Find where the given text appears and provide that cell's center as [X, Y] coordinate. 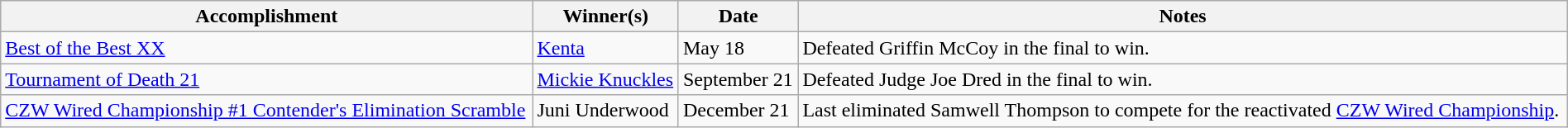
December 21 [738, 111]
Defeated Judge Joe Dred in the final to win. [1183, 79]
Last eliminated Samwell Thompson to compete for the reactivated CZW Wired Championship. [1183, 111]
May 18 [738, 48]
Accomplishment [266, 17]
Mickie Knuckles [605, 79]
CZW Wired Championship #1 Contender's Elimination Scramble [266, 111]
Winner(s) [605, 17]
Notes [1183, 17]
Date [738, 17]
Best of the Best XX [266, 48]
Juni Underwood [605, 111]
Tournament of Death 21 [266, 79]
September 21 [738, 79]
Defeated Griffin McCoy in the final to win. [1183, 48]
Kenta [605, 48]
